Pinpoint the cell where the given text exists, returning its (x, y) midpoint coordinate. 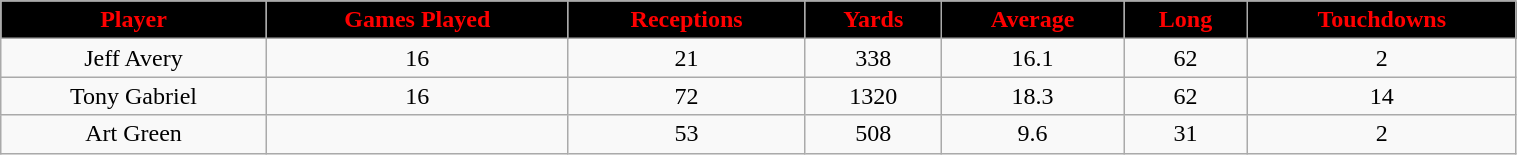
16.1 (1033, 58)
338 (874, 58)
72 (686, 96)
Average (1033, 20)
Art Green (134, 134)
Touchdowns (1382, 20)
Jeff Avery (134, 58)
Yards (874, 20)
Receptions (686, 20)
1320 (874, 96)
14 (1382, 96)
53 (686, 134)
Long (1186, 20)
Tony Gabriel (134, 96)
Player (134, 20)
18.3 (1033, 96)
Games Played (417, 20)
508 (874, 134)
9.6 (1033, 134)
31 (1186, 134)
21 (686, 58)
